Find where the given text appears and provide that cell's center as (x, y) coordinate. 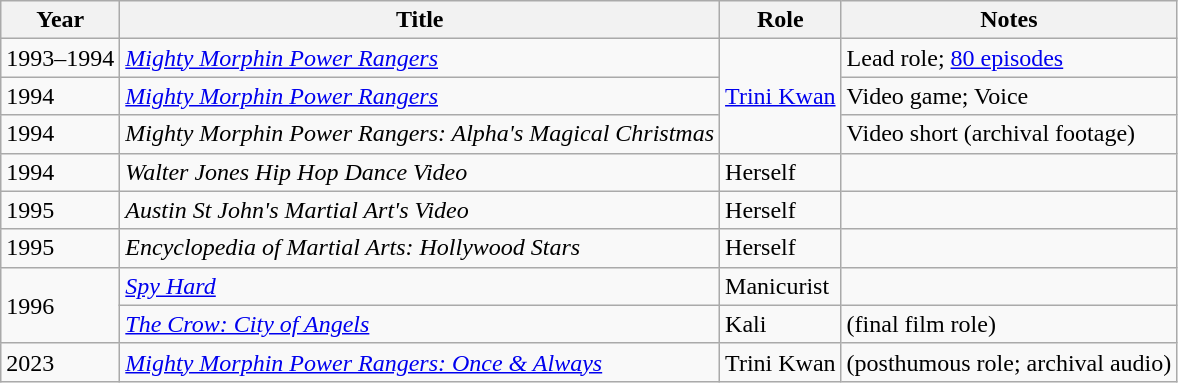
Austin St John's Martial Art's Video (420, 210)
Video short (archival footage) (1009, 134)
(posthumous role; archival audio) (1009, 362)
Mighty Morphin Power Rangers: Alpha's Magical Christmas (420, 134)
Lead role; 80 episodes (1009, 58)
Mighty Morphin Power Rangers: Once & Always (420, 362)
Manicurist (781, 286)
Kali (781, 324)
(final film role) (1009, 324)
1993–1994 (60, 58)
Walter Jones Hip Hop Dance Video (420, 172)
2023 (60, 362)
Spy Hard (420, 286)
1996 (60, 305)
The Crow: City of Angels (420, 324)
Title (420, 20)
Role (781, 20)
Year (60, 20)
Notes (1009, 20)
Encyclopedia of Martial Arts: Hollywood Stars (420, 248)
Video game; Voice (1009, 96)
